Provide the (x, y) coordinate of the cell's center where the given text is located.  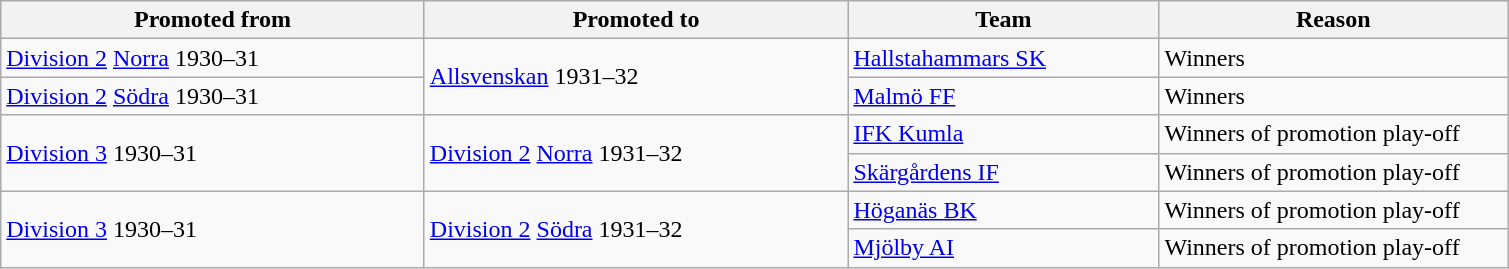
Division 2 Norra 1930–31 (213, 58)
Division 2 Södra 1930–31 (213, 96)
Malmö FF (1004, 96)
Höganäs BK (1004, 210)
IFK Kumla (1004, 134)
Team (1004, 20)
Promoted from (213, 20)
Mjölby AI (1004, 248)
Hallstahammars SK (1004, 58)
Division 2 Södra 1931–32 (636, 229)
Allsvenskan 1931–32 (636, 77)
Reason (1334, 20)
Promoted to (636, 20)
Division 2 Norra 1931–32 (636, 153)
Skärgårdens IF (1004, 172)
